Extract the (x, y) coordinate from the center of the cell holding the provided text.  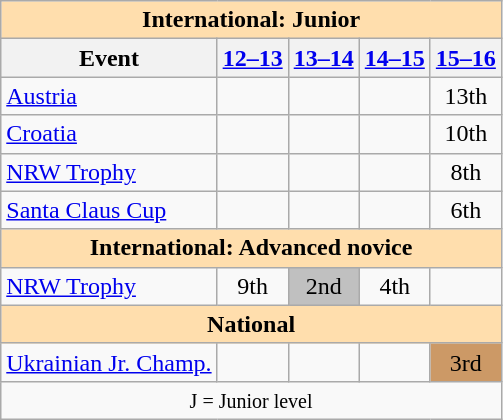
8th (466, 172)
2nd (324, 286)
6th (466, 210)
14–15 (394, 58)
15–16 (466, 58)
International: Junior (252, 20)
3rd (466, 362)
10th (466, 134)
Austria (109, 96)
Event (109, 58)
13–14 (324, 58)
National (252, 324)
Santa Claus Cup (109, 210)
Ukrainian Jr. Champ. (109, 362)
Croatia (109, 134)
12–13 (252, 58)
International: Advanced novice (252, 248)
9th (252, 286)
J = Junior level (252, 400)
4th (394, 286)
13th (466, 96)
